Determine the (X, Y) coordinate at the center of the cell enclosing the given text.  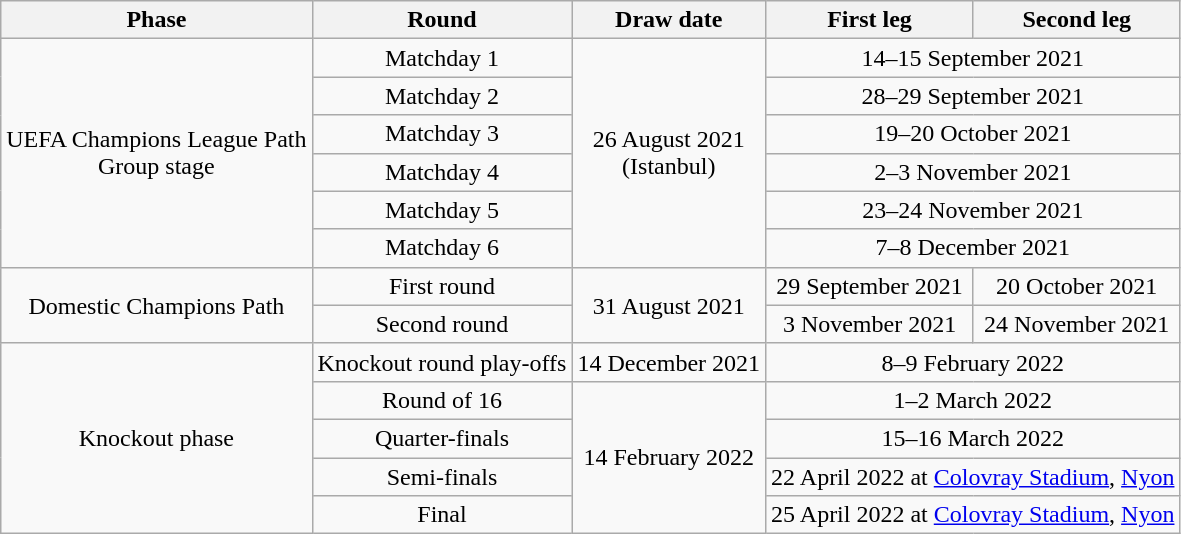
Semi-finals (442, 477)
14 February 2022 (669, 457)
Draw date (669, 20)
Round of 16 (442, 400)
First round (442, 286)
14–15 September 2021 (973, 58)
Matchday 5 (442, 210)
25 April 2022 at Colovray Stadium, Nyon (973, 515)
Round (442, 20)
Matchday 2 (442, 96)
22 April 2022 at Colovray Stadium, Nyon (973, 477)
24 November 2021 (1076, 324)
26 August 2021(Istanbul) (669, 153)
15–16 March 2022 (973, 438)
Second leg (1076, 20)
7–8 December 2021 (973, 248)
Matchday 3 (442, 134)
31 August 2021 (669, 305)
3 November 2021 (870, 324)
2–3 November 2021 (973, 172)
Quarter-finals (442, 438)
Second round (442, 324)
Final (442, 515)
Knockout round play-offs (442, 362)
First leg (870, 20)
Knockout phase (156, 438)
Phase (156, 20)
8–9 February 2022 (973, 362)
Matchday 1 (442, 58)
19–20 October 2021 (973, 134)
14 December 2021 (669, 362)
28–29 September 2021 (973, 96)
23–24 November 2021 (973, 210)
29 September 2021 (870, 286)
1–2 March 2022 (973, 400)
Matchday 6 (442, 248)
20 October 2021 (1076, 286)
Matchday 4 (442, 172)
UEFA Champions League PathGroup stage (156, 153)
Domestic Champions Path (156, 305)
